Search for the cell housing the specified text and yield its (X, Y) center coordinate. 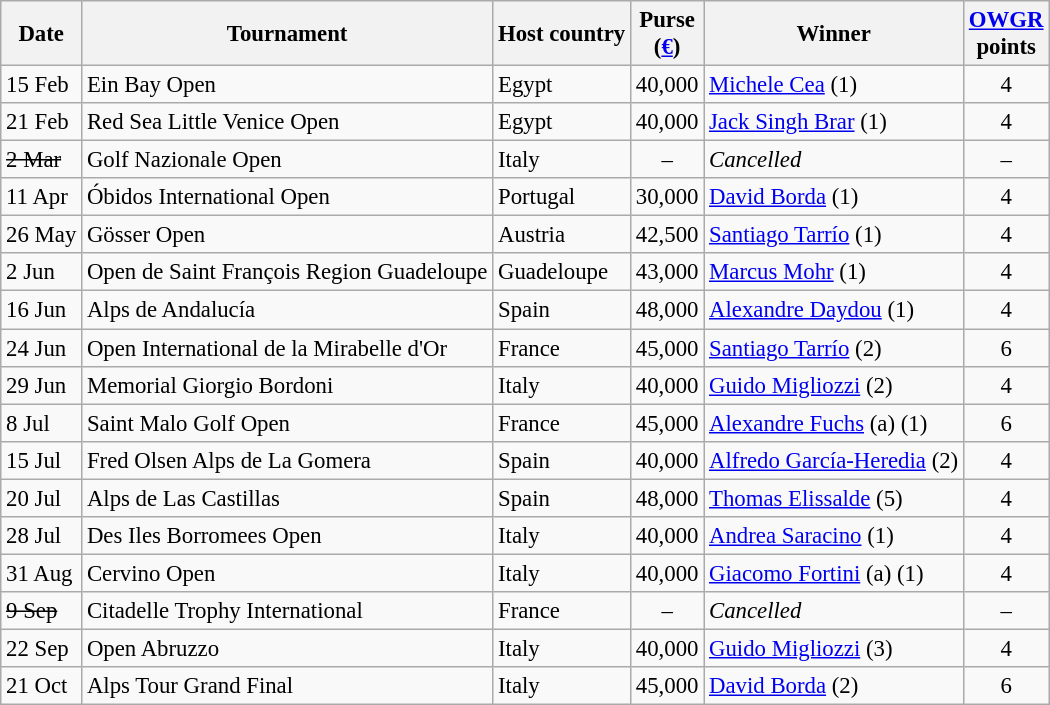
Saint Malo Golf Open (288, 423)
42,500 (666, 235)
Winner (834, 34)
Open Abruzzo (288, 648)
31 Aug (42, 573)
43,000 (666, 273)
Austria (562, 235)
Portugal (562, 197)
David Borda (1) (834, 197)
OWGRpoints (1006, 34)
Cervino Open (288, 573)
Tournament (288, 34)
Santiago Tarrío (1) (834, 235)
Andrea Saracino (1) (834, 536)
8 Jul (42, 423)
21 Oct (42, 686)
30,000 (666, 197)
16 Jun (42, 310)
11 Apr (42, 197)
28 Jul (42, 536)
Citadelle Trophy International (288, 611)
Open de Saint François Region Guadeloupe (288, 273)
2 Jun (42, 273)
Ein Bay Open (288, 85)
Red Sea Little Venice Open (288, 122)
Santiago Tarrío (2) (834, 348)
Golf Nazionale Open (288, 160)
Alps Tour Grand Final (288, 686)
26 May (42, 235)
15 Feb (42, 85)
Host country (562, 34)
Alexandre Fuchs (a) (1) (834, 423)
Alexandre Daydou (1) (834, 310)
Purse(€) (666, 34)
Giacomo Fortini (a) (1) (834, 573)
Alps de Las Castillas (288, 498)
Gösser Open (288, 235)
Jack Singh Brar (1) (834, 122)
Óbidos International Open (288, 197)
9 Sep (42, 611)
Alfredo García-Heredia (2) (834, 460)
Des Iles Borromees Open (288, 536)
Guadeloupe (562, 273)
Fred Olsen Alps de La Gomera (288, 460)
15 Jul (42, 460)
22 Sep (42, 648)
24 Jun (42, 348)
Michele Cea (1) (834, 85)
2 Mar (42, 160)
Guido Migliozzi (2) (834, 385)
21 Feb (42, 122)
David Borda (2) (834, 686)
Thomas Elissalde (5) (834, 498)
Date (42, 34)
Marcus Mohr (1) (834, 273)
Open International de la Mirabelle d'Or (288, 348)
Memorial Giorgio Bordoni (288, 385)
29 Jun (42, 385)
20 Jul (42, 498)
Guido Migliozzi (3) (834, 648)
Alps de Andalucía (288, 310)
